Provide the [x, y] coordinate of the cell's center where the given text is located.  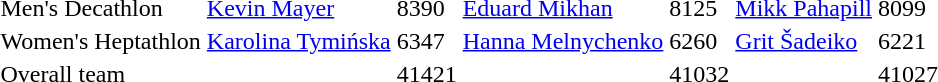
Hanna Melnychenko [563, 41]
Karolina Tymińska [298, 41]
6347 [426, 41]
6260 [700, 41]
Grit Šadeiko [804, 41]
